Scan for the cell matching the given text and deliver its [X, Y] coordinate at center. 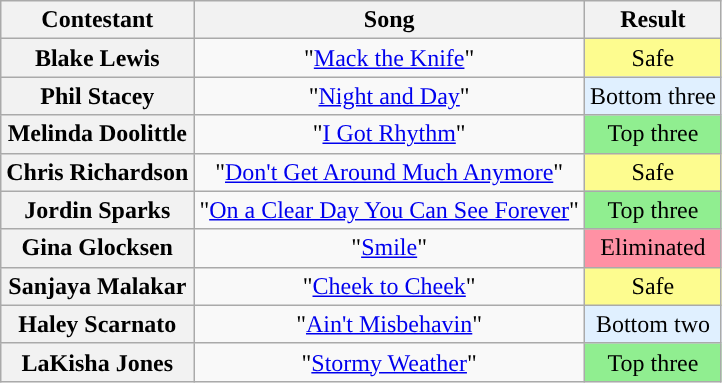
"I Got Rhythm" [390, 134]
Jordin Sparks [98, 210]
"On a Clear Day You Can See Forever" [390, 210]
Gina Glocksen [98, 248]
Bottom three [652, 96]
Result [652, 20]
Bottom two [652, 324]
Sanjaya Malakar [98, 286]
"Mack the Knife" [390, 58]
Phil Stacey [98, 96]
Melinda Doolittle [98, 134]
"Stormy Weather" [390, 362]
"Smile" [390, 248]
Blake Lewis [98, 58]
"Night and Day" [390, 96]
LaKisha Jones [98, 362]
Chris Richardson [98, 172]
Song [390, 20]
"Cheek to Cheek" [390, 286]
Contestant [98, 20]
Eliminated [652, 248]
"Don't Get Around Much Anymore" [390, 172]
"Ain't Misbehavin" [390, 324]
Haley Scarnato [98, 324]
